For the text-containing cell, return its midpoint in (X, Y) coordinate format. 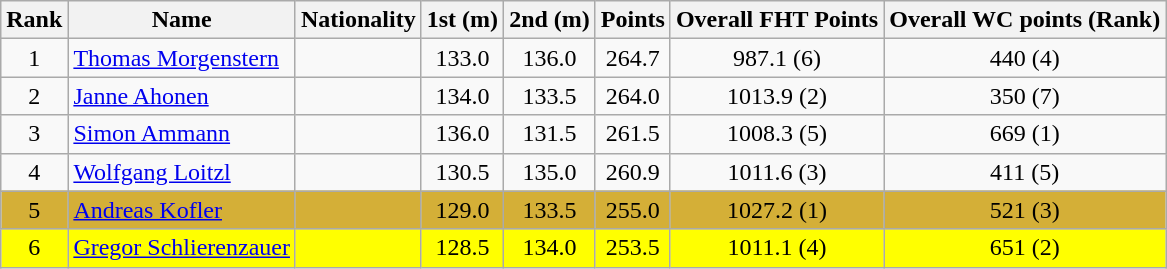
1st (m) (462, 20)
Overall WC points (Rank) (1025, 20)
3 (34, 134)
440 (4) (1025, 58)
1 (34, 58)
Thomas Morgenstern (182, 58)
253.5 (632, 248)
1008.3 (5) (776, 134)
5 (34, 210)
1011.1 (4) (776, 248)
411 (5) (1025, 172)
130.5 (462, 172)
128.5 (462, 248)
1027.2 (1) (776, 210)
Janne Ahonen (182, 96)
521 (3) (1025, 210)
Gregor Schlierenzauer (182, 248)
Simon Ammann (182, 134)
131.5 (550, 134)
2nd (m) (550, 20)
Points (632, 20)
6 (34, 248)
987.1 (6) (776, 58)
Name (182, 20)
135.0 (550, 172)
Andreas Kofler (182, 210)
264.0 (632, 96)
261.5 (632, 134)
Wolfgang Loitzl (182, 172)
4 (34, 172)
264.7 (632, 58)
669 (1) (1025, 134)
129.0 (462, 210)
2 (34, 96)
Overall FHT Points (776, 20)
255.0 (632, 210)
Rank (34, 20)
651 (2) (1025, 248)
133.0 (462, 58)
350 (7) (1025, 96)
260.9 (632, 172)
1011.6 (3) (776, 172)
Nationality (358, 20)
1013.9 (2) (776, 96)
